Return [x, y] of the center of cell containing provided text 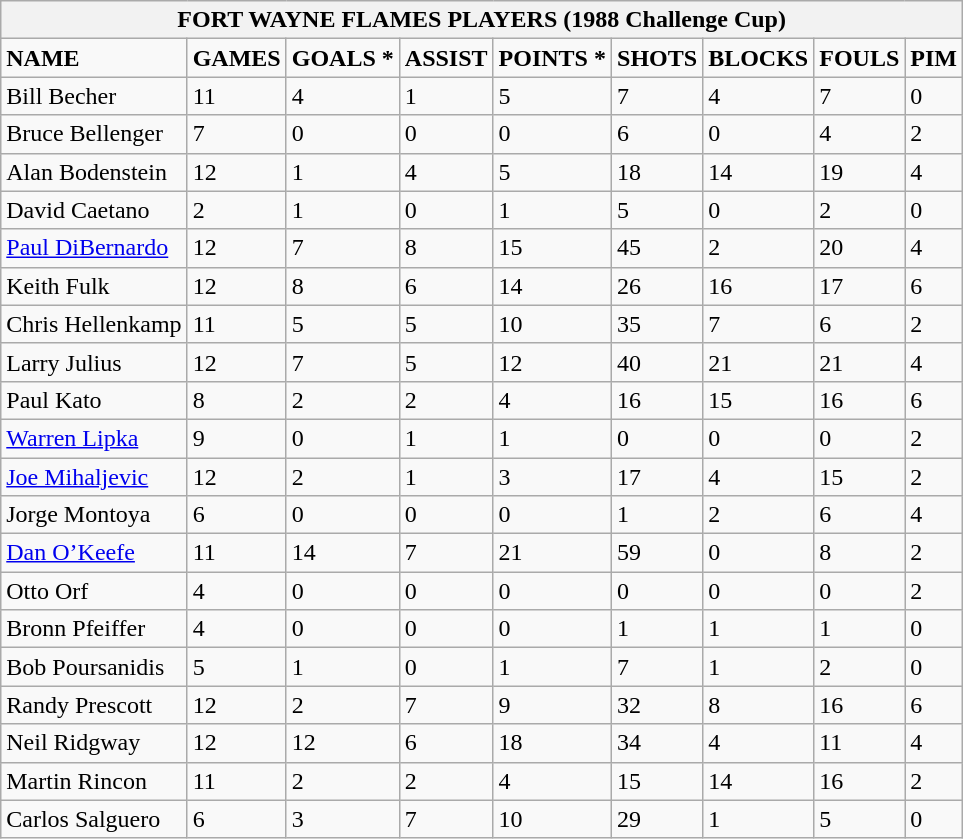
Bob Poursanidis [94, 667]
FORT WAYNE FLAMES PLAYERS (1988 Challenge Cup) [482, 20]
POINTS * [552, 58]
35 [658, 324]
Bill Becher [94, 96]
40 [658, 362]
45 [658, 248]
26 [658, 286]
BLOCKS [758, 58]
59 [658, 553]
SHOTS [658, 58]
GAMES [236, 58]
34 [658, 743]
PIM [934, 58]
Neil Ridgway [94, 743]
Joe Mihaljevic [94, 477]
Bronn Pfeiffer [94, 629]
Randy Prescott [94, 705]
19 [860, 172]
David Caetano [94, 210]
GOALS * [342, 58]
Paul Kato [94, 400]
32 [658, 705]
FOULS [860, 58]
Paul DiBernardo [94, 248]
Otto Orf [94, 591]
Warren Lipka [94, 438]
Keith Fulk [94, 286]
Larry Julius [94, 362]
Chris Hellenkamp [94, 324]
Carlos Salguero [94, 819]
NAME [94, 58]
Alan Bodenstein [94, 172]
Jorge Montoya [94, 515]
Dan O’Keefe [94, 553]
20 [860, 248]
ASSIST [446, 58]
29 [658, 819]
Bruce Bellenger [94, 134]
Martin Rincon [94, 781]
